Locate the cell with the specified text and output its [x, y] center coordinate. 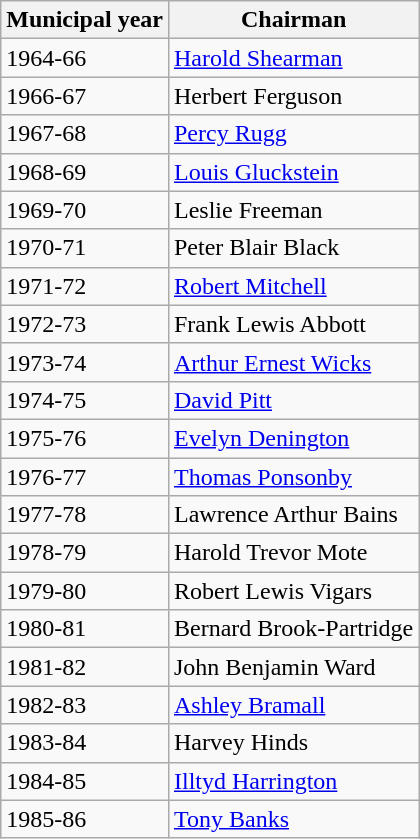
Harold Shearman [293, 58]
1979-80 [85, 591]
1972-73 [85, 324]
1970-71 [85, 248]
David Pitt [293, 400]
Bernard Brook-Partridge [293, 629]
1966-67 [85, 96]
Robert Lewis Vigars [293, 591]
1982-83 [85, 705]
1969-70 [85, 210]
Louis Gluckstein [293, 172]
1985-86 [85, 819]
1973-74 [85, 362]
Tony Banks [293, 819]
Ashley Bramall [293, 705]
1971-72 [85, 286]
Harvey Hinds [293, 743]
Herbert Ferguson [293, 96]
Robert Mitchell [293, 286]
1977-78 [85, 515]
1984-85 [85, 781]
1968-69 [85, 172]
Percy Rugg [293, 134]
1964-66 [85, 58]
Arthur Ernest Wicks [293, 362]
Thomas Ponsonby [293, 477]
1981-82 [85, 667]
Evelyn Denington [293, 438]
Chairman [293, 20]
Municipal year [85, 20]
Peter Blair Black [293, 248]
Frank Lewis Abbott [293, 324]
Harold Trevor Mote [293, 553]
1978-79 [85, 553]
Illtyd Harrington [293, 781]
1974-75 [85, 400]
1980-81 [85, 629]
1975-76 [85, 438]
1967-68 [85, 134]
Leslie Freeman [293, 210]
1976-77 [85, 477]
1983-84 [85, 743]
John Benjamin Ward [293, 667]
Lawrence Arthur Bains [293, 515]
